Provide the [x, y] coordinate of the cell's center where the given text is located.  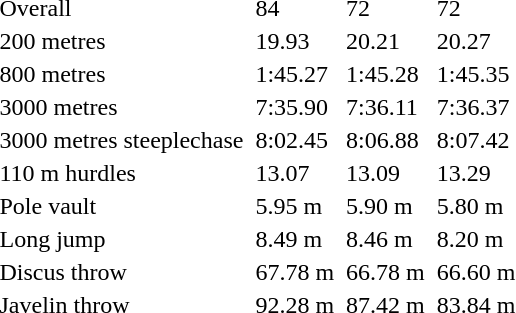
8:06.88 [386, 140]
5.90 m [386, 206]
1:45.27 [295, 74]
1:45.28 [386, 74]
5.95 m [295, 206]
7:36.11 [386, 107]
13.09 [386, 173]
19.93 [295, 41]
8.49 m [295, 239]
67.78 m [295, 272]
20.21 [386, 41]
7:35.90 [295, 107]
66.78 m [386, 272]
8.46 m [386, 239]
8:02.45 [295, 140]
13.07 [295, 173]
